Extract the (X, Y) coordinate from the center of the cell holding the provided text.  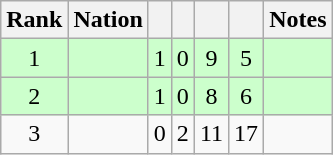
6 (246, 96)
8 (211, 96)
9 (211, 58)
5 (246, 58)
Rank (34, 20)
Notes (298, 20)
11 (211, 134)
Nation (108, 20)
17 (246, 134)
3 (34, 134)
